Find where the given text appears and provide that cell's center as [x, y] coordinate. 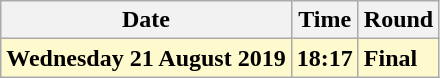
Time [324, 20]
18:17 [324, 58]
Round [398, 20]
Final [398, 58]
Date [146, 20]
Wednesday 21 August 2019 [146, 58]
